Search for the cell housing the specified text and yield its [X, Y] center coordinate. 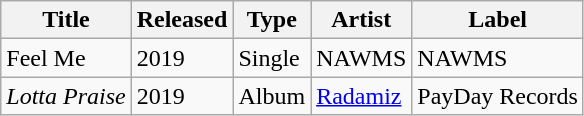
Feel Me [66, 58]
Label [498, 20]
Title [66, 20]
Lotta Praise [66, 96]
Artist [362, 20]
Type [272, 20]
Single [272, 58]
Released [182, 20]
Album [272, 96]
PayDay Records [498, 96]
Radamiz [362, 96]
